Pinpoint the cell where the given text exists, returning its [X, Y] midpoint coordinate. 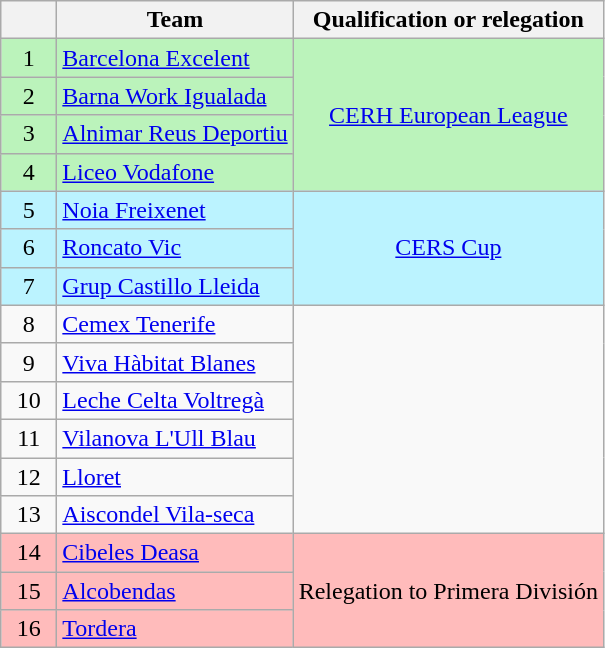
Leche Celta Voltregà [175, 400]
Team [175, 20]
Tordera [175, 629]
10 [29, 400]
Roncato Vic [175, 248]
5 [29, 210]
12 [29, 477]
Cibeles Deasa [175, 553]
3 [29, 134]
Barcelona Excelent [175, 58]
6 [29, 248]
8 [29, 324]
Noia Freixenet [175, 210]
Lloret [175, 477]
Cemex Tenerife [175, 324]
Alnimar Reus Deportiu [175, 134]
2 [29, 96]
1 [29, 58]
4 [29, 172]
Liceo Vodafone [175, 172]
14 [29, 553]
15 [29, 591]
7 [29, 286]
Vilanova L'Ull Blau [175, 438]
CERH European League [448, 115]
Alcobendas [175, 591]
Grup Castillo Lleida [175, 286]
Qualification or relegation [448, 20]
Relegation to Primera División [448, 591]
Barna Work Igualada [175, 96]
CERS Cup [448, 248]
Aiscondel Vila-seca [175, 515]
9 [29, 362]
16 [29, 629]
13 [29, 515]
Viva Hàbitat Blanes [175, 362]
11 [29, 438]
